Identify which cell holds the provided text, then report its [X, Y] central coordinate. 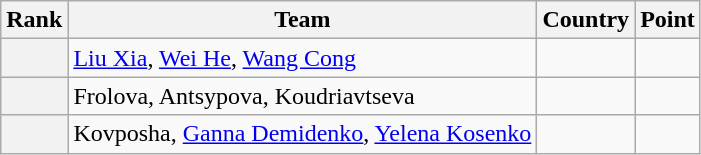
Point [668, 20]
Rank [34, 20]
Frolova, Antsypova, Koudriavtseva [302, 96]
Liu Xia, Wei He, Wang Cong [302, 58]
Country [586, 20]
Kovposha, Ganna Demidenko, Yelena Kosenko [302, 134]
Team [302, 20]
